Provide the [x, y] coordinate of the cell's center where the given text is located.  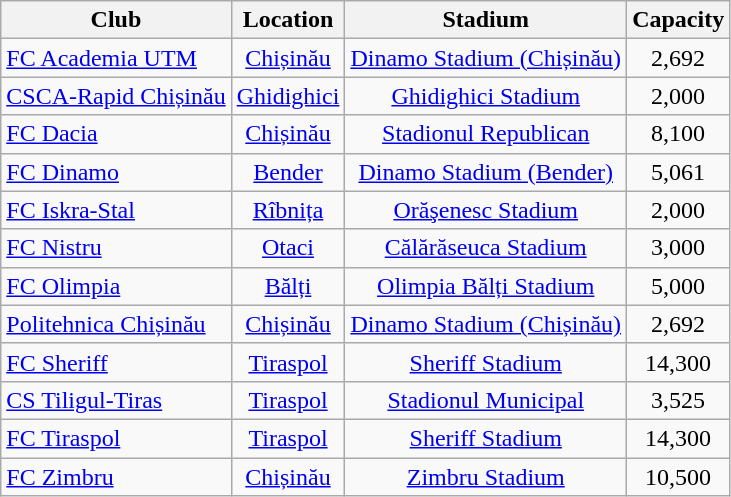
Zimbru Stadium [486, 477]
Stadionul Municipal [486, 400]
Location [288, 20]
Stadionul Republican [486, 134]
Club [116, 20]
Olimpia Bălți Stadium [486, 286]
FC Olimpia [116, 286]
Capacity [678, 20]
Rîbnița [288, 210]
Otaci [288, 248]
CS Tiligul-Tiras [116, 400]
CSCA-Rapid Chișinău [116, 96]
Bender [288, 172]
Politehnica Chișinău [116, 324]
3,525 [678, 400]
10,500 [678, 477]
FC Dinamo [116, 172]
FC Sheriff [116, 362]
Bălți [288, 286]
5,061 [678, 172]
FC Dacia [116, 134]
FC Academia UTM [116, 58]
FC Tiraspol [116, 438]
3,000 [678, 248]
5,000 [678, 286]
8,100 [678, 134]
FC Iskra-Stal [116, 210]
FC Nistru [116, 248]
Ghidighici Stadium [486, 96]
Dinamo Stadium (Bender) [486, 172]
Călărăseuca Stadium [486, 248]
Orăşenesc Stadium [486, 210]
FC Zimbru [116, 477]
Ghidighici [288, 96]
Stadium [486, 20]
